Extract the (x, y) coordinate from the center of the cell holding the provided text.  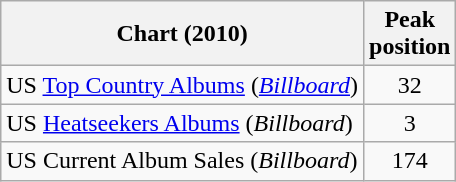
Chart (2010) (182, 34)
US Top Country Albums (Billboard) (182, 85)
3 (410, 123)
32 (410, 85)
Peakposition (410, 34)
174 (410, 161)
US Heatseekers Albums (Billboard) (182, 123)
US Current Album Sales (Billboard) (182, 161)
